Search for the cell housing the specified text and yield its [X, Y] center coordinate. 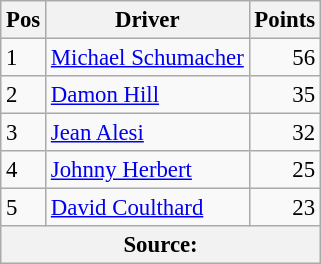
Jean Alesi [148, 133]
56 [284, 58]
32 [284, 133]
2 [24, 95]
Pos [24, 20]
1 [24, 58]
35 [284, 95]
4 [24, 170]
David Coulthard [148, 208]
Johnny Herbert [148, 170]
Driver [148, 20]
23 [284, 208]
3 [24, 133]
5 [24, 208]
Damon Hill [148, 95]
25 [284, 170]
Points [284, 20]
Michael Schumacher [148, 58]
Source: [161, 245]
